Output the (x, y) coordinate of the center of the cell containing the given text.  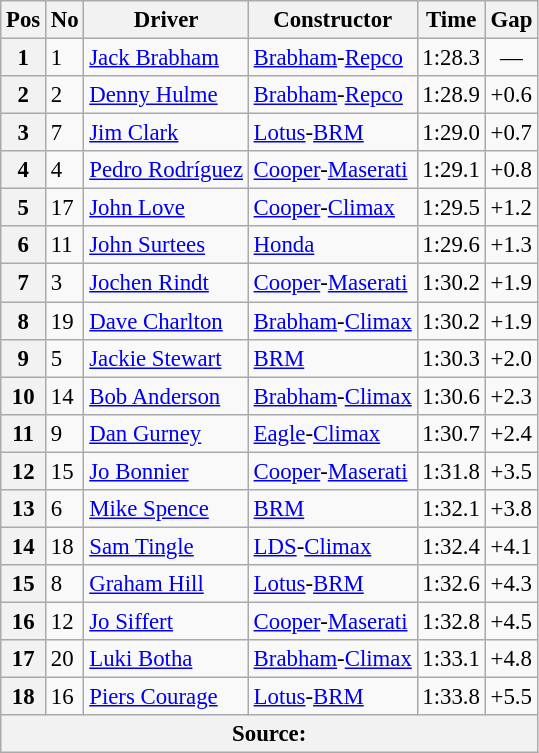
+4.5 (511, 621)
Pedro Rodríguez (166, 170)
Luki Botha (166, 659)
1:29.5 (451, 208)
20 (65, 659)
Jo Siffert (166, 621)
Jackie Stewart (166, 358)
John Surtees (166, 245)
13 (24, 509)
1:32.8 (451, 621)
John Love (166, 208)
1:28.9 (451, 95)
1:29.6 (451, 245)
Jochen Rindt (166, 283)
Jim Clark (166, 133)
Graham Hill (166, 584)
+3.8 (511, 509)
Denny Hulme (166, 95)
1:28.3 (451, 58)
Time (451, 20)
Dan Gurney (166, 433)
+4.3 (511, 584)
Bob Anderson (166, 396)
LDS-Climax (332, 546)
Piers Courage (166, 697)
+0.8 (511, 170)
+2.4 (511, 433)
+0.7 (511, 133)
1:30.7 (451, 433)
— (511, 58)
1:32.1 (451, 509)
Gap (511, 20)
Source: (270, 734)
+2.0 (511, 358)
+3.5 (511, 471)
+4.8 (511, 659)
Eagle-Climax (332, 433)
1:31.8 (451, 471)
19 (65, 321)
+1.2 (511, 208)
Constructor (332, 20)
+2.3 (511, 396)
+5.5 (511, 697)
Jack Brabham (166, 58)
No (65, 20)
Jo Bonnier (166, 471)
1:29.1 (451, 170)
Pos (24, 20)
Sam Tingle (166, 546)
10 (24, 396)
Mike Spence (166, 509)
Dave Charlton (166, 321)
+4.1 (511, 546)
1:33.1 (451, 659)
+0.6 (511, 95)
Honda (332, 245)
1:33.8 (451, 697)
Cooper-Climax (332, 208)
Driver (166, 20)
+1.3 (511, 245)
1:32.6 (451, 584)
1:32.4 (451, 546)
1:29.0 (451, 133)
1:30.3 (451, 358)
1:30.6 (451, 396)
